Capture the cell that displays the provided text and extract its [X, Y] central coordinate. 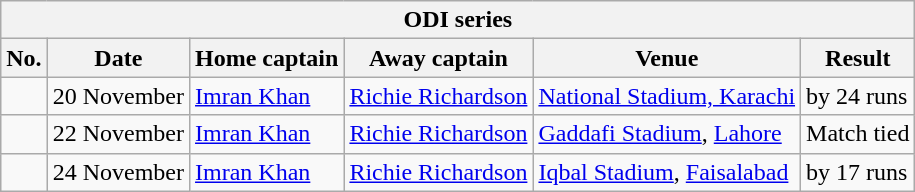
by 24 runs [858, 96]
Result [858, 58]
Away captain [438, 58]
Home captain [267, 58]
ODI series [458, 20]
National Stadium, Karachi [667, 96]
Match tied [858, 134]
No. [24, 58]
Gaddafi Stadium, Lahore [667, 134]
24 November [118, 172]
Iqbal Stadium, Faisalabad [667, 172]
Venue [667, 58]
Date [118, 58]
20 November [118, 96]
by 17 runs [858, 172]
22 November [118, 134]
